Scan for the cell matching the given text and deliver its (x, y) coordinate at center. 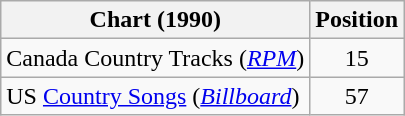
Position (357, 20)
15 (357, 58)
Chart (1990) (156, 20)
US Country Songs (Billboard) (156, 96)
Canada Country Tracks (RPM) (156, 58)
57 (357, 96)
